Identify which cell holds the provided text, then report its (x, y) central coordinate. 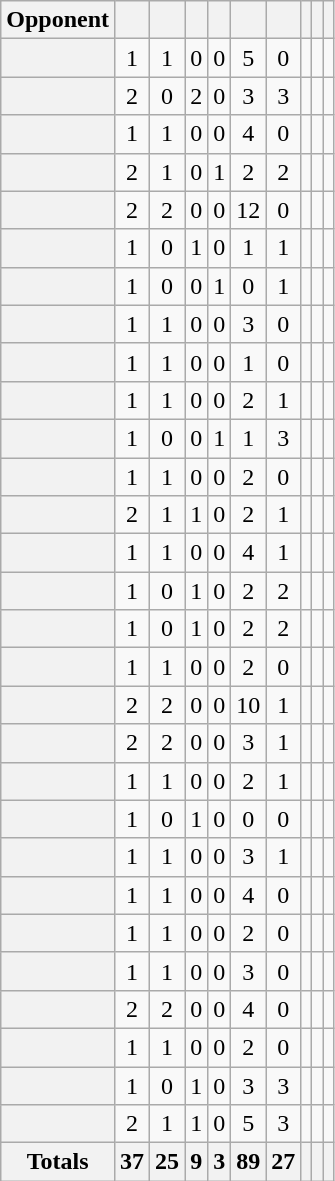
12 (248, 210)
9 (196, 1162)
37 (132, 1162)
Totals (58, 1162)
89 (248, 1162)
10 (248, 705)
25 (168, 1162)
27 (284, 1162)
Opponent (58, 20)
